Scan for the cell matching the given text and deliver its [x, y] coordinate at center. 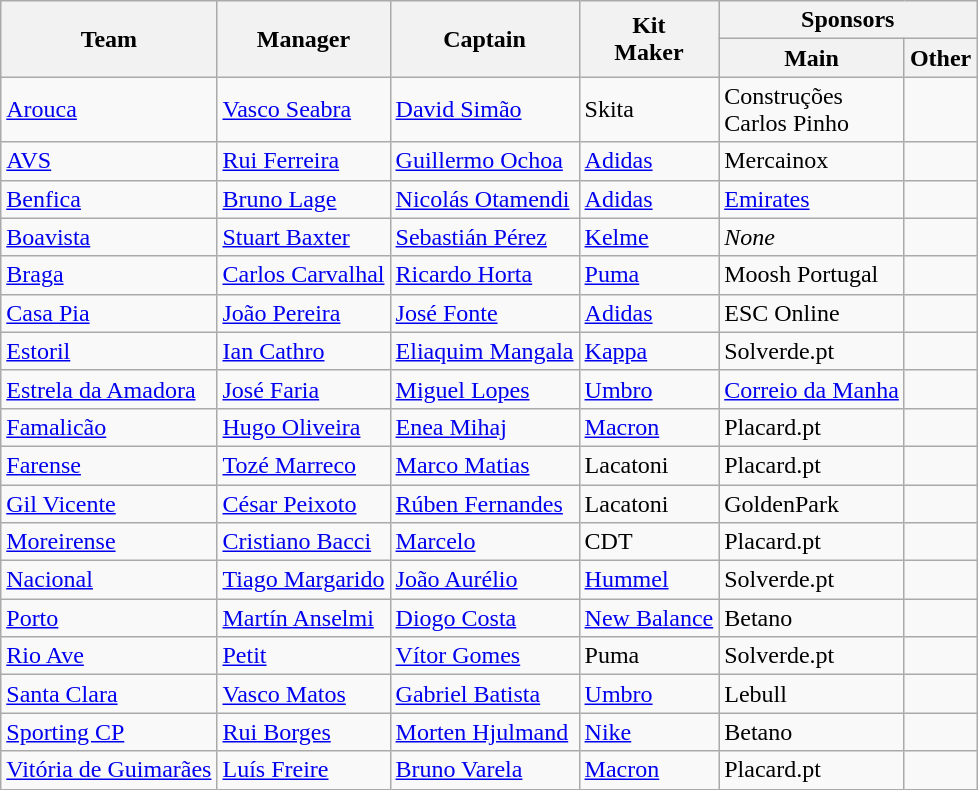
Estoril [109, 351]
Sponsors [848, 20]
Marco Matias [484, 465]
Vitória de Guimarães [109, 770]
Sporting CP [109, 732]
Boavista [109, 237]
Casa Pia [109, 313]
Farense [109, 465]
Hugo Oliveira [304, 427]
Sebastián Pérez [484, 237]
Arouca [109, 110]
Enea Mihaj [484, 427]
João Aurélio [484, 580]
Carlos Carvalhal [304, 275]
Manager [304, 39]
César Peixoto [304, 503]
ESC Online [812, 313]
Braga [109, 275]
Bruno Varela [484, 770]
Rúben Fernandes [484, 503]
Famalicão [109, 427]
Miguel Lopes [484, 389]
Nacional [109, 580]
New Balance [649, 618]
Captain [484, 39]
Vasco Seabra [304, 110]
Kappa [649, 351]
ConstruçõesCarlos Pinho [812, 110]
Ricardo Horta [484, 275]
Correio da Manha [812, 389]
João Pereira [304, 313]
Team [109, 39]
José Faria [304, 389]
Bruno Lage [304, 199]
Marcelo [484, 542]
Martín Anselmi [304, 618]
Morten Hjulmand [484, 732]
Emirates [812, 199]
Tozé Marreco [304, 465]
Moosh Portugal [812, 275]
Stuart Baxter [304, 237]
Rui Ferreira [304, 161]
GoldenPark [812, 503]
Vítor Gomes [484, 656]
Cristiano Bacci [304, 542]
José Fonte [484, 313]
Moreirense [109, 542]
Nicolás Otamendi [484, 199]
Kelme [649, 237]
Diogo Costa [484, 618]
Ian Cathro [304, 351]
Lebull [812, 694]
Guillermo Ochoa [484, 161]
Main [812, 58]
Gil Vicente [109, 503]
Mercainox [812, 161]
Petit [304, 656]
Gabriel Batista [484, 694]
KitMaker [649, 39]
Nike [649, 732]
Benfica [109, 199]
Luís Freire [304, 770]
Porto [109, 618]
Rui Borges [304, 732]
Estrela da Amadora [109, 389]
CDT [649, 542]
Tiago Margarido [304, 580]
Skita [649, 110]
Rio Ave [109, 656]
None [812, 237]
Vasco Matos [304, 694]
AVS [109, 161]
Hummel [649, 580]
Eliaquim Mangala [484, 351]
Santa Clara [109, 694]
Other [940, 58]
David Simão [484, 110]
